From the cell containing the given text, extract its center point as (X, Y) coordinate. 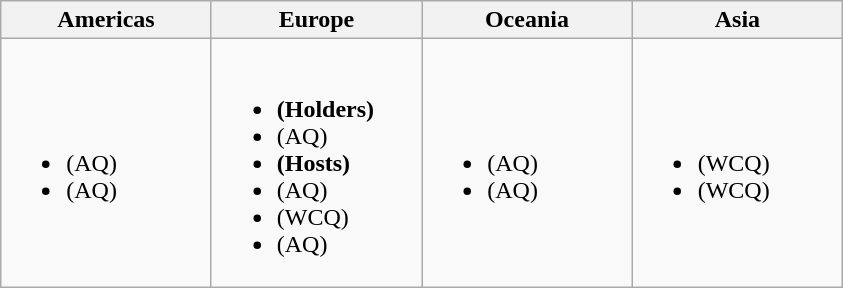
Oceania (527, 20)
Europe (316, 20)
Asia (737, 20)
Americas (106, 20)
(WCQ) (WCQ) (737, 163)
(Holders) (AQ) (Hosts) (AQ) (WCQ) (AQ) (316, 163)
